From the cell containing the given text, extract its center point as [x, y] coordinate. 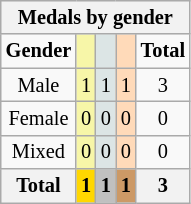
Gender [38, 51]
Medals by gender [96, 17]
Mixed [38, 152]
Male [38, 85]
Female [38, 118]
